Find where the given text appears and provide that cell's center as [X, Y] coordinate. 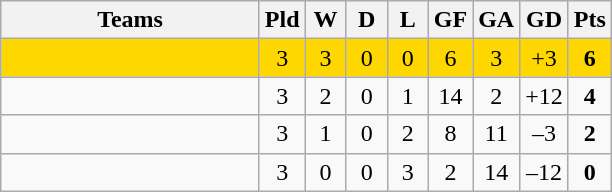
Pld [282, 20]
+3 [544, 58]
+12 [544, 96]
GD [544, 20]
L [408, 20]
GF [450, 20]
Teams [130, 20]
GA [496, 20]
Pts [590, 20]
–12 [544, 172]
–3 [544, 134]
8 [450, 134]
4 [590, 96]
11 [496, 134]
D [366, 20]
W [326, 20]
